Search for the cell housing the specified text and yield its (x, y) center coordinate. 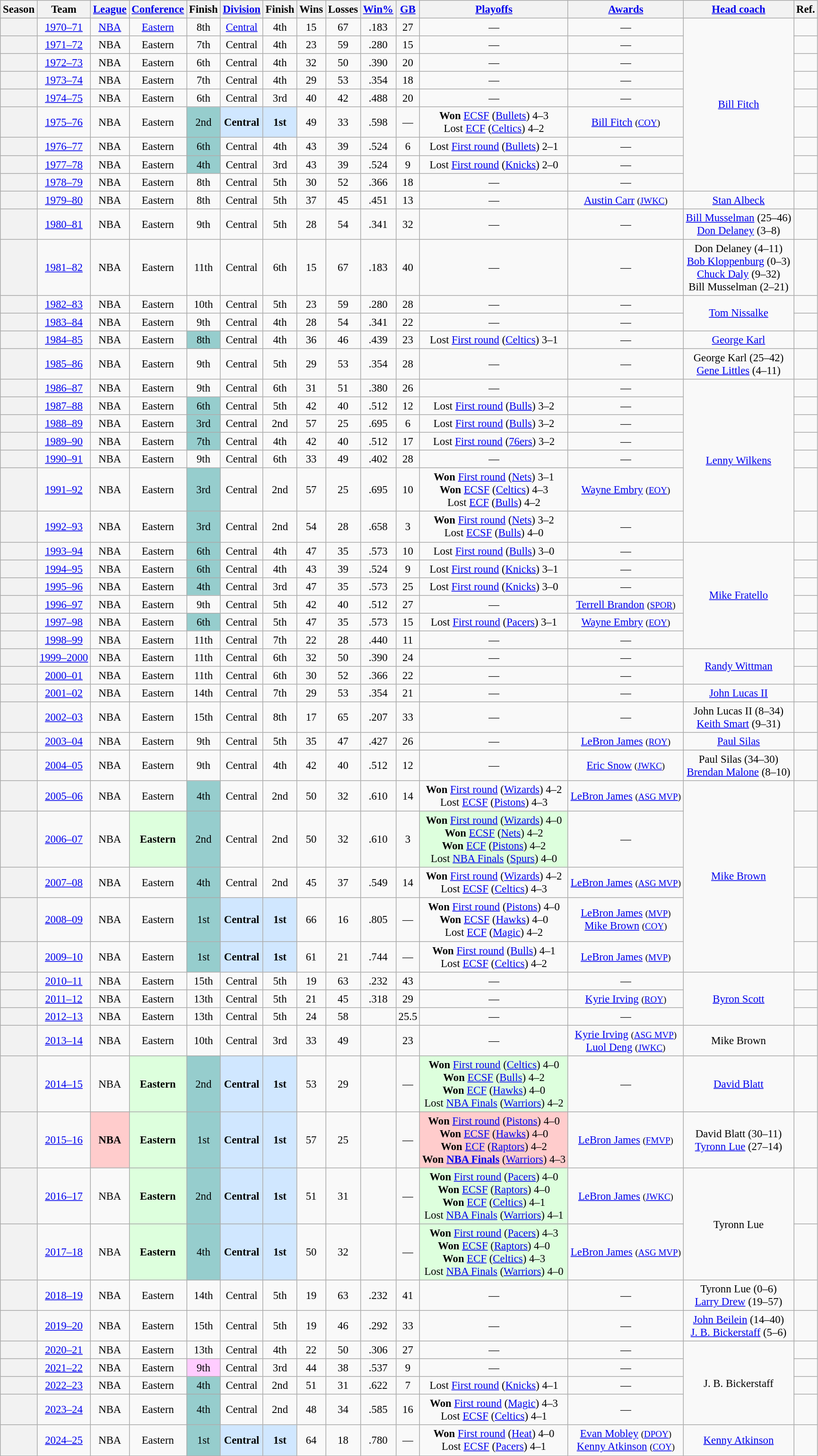
1976–77 (63, 147)
Lost First round (Knicks) 3–0 (494, 586)
2001–02 (63, 693)
Bill Fitch (739, 105)
Byron Scott (739, 999)
Paul Silas (34–30)Brendan Malone (8–10) (739, 766)
Won First round (Wizards) 4–0Won ECSF (Nets) 4–2Won ECF (Pistons) 4–2Lost NBA Finals (Spurs) 4–0 (494, 840)
.207 (378, 718)
Randy Wittman (739, 667)
Won First round (Pistons) 4–0Won ECSF (Hawks) 4–0Lost ECF (Magic) 4–2 (494, 920)
.292 (378, 1326)
Bill Fitch (COY) (626, 122)
2018–19 (63, 1296)
League (110, 9)
1982–83 (63, 305)
1970–71 (63, 27)
1991–92 (63, 490)
1997–98 (63, 622)
Tyronn Lue (0–6)Larry Drew (19–57) (739, 1296)
.549 (378, 882)
1999–2000 (63, 658)
1996–97 (63, 604)
1988–89 (63, 424)
.402 (378, 459)
1977–78 (63, 165)
Lost First round (Bulls) 3–0 (494, 551)
.598 (378, 122)
1975–76 (63, 122)
1990–91 (63, 459)
1972–73 (63, 63)
Don Delaney (4–11)Bob Kloppenburg (0–3)Chuck Daly (9–32)Bill Musselman (2–21) (739, 268)
Lenny Wilkens (739, 461)
LeBron James (JWKC) (626, 1196)
1998–99 (63, 640)
2009–10 (63, 957)
David Blatt (739, 1084)
GB (408, 9)
Division (242, 9)
Paul Silas (739, 741)
48 (311, 1410)
1980–81 (63, 224)
LeBron James (MVP) (626, 957)
Austin Carr (JWKC) (626, 200)
13 (408, 200)
Lost First round (Pacers) 3–1 (494, 622)
Won First round (Pistons) 4–0 Won ECSF (Hawks) 4–0 Won ECF (Raptors) 4–2 Won NBA Finals (Warriors) 4–3 (494, 1140)
1985–86 (63, 364)
Won First round (Celtics) 4–0 Won ECSF (Bulls) 4–2 Won ECF (Hawks) 4–0Lost NBA Finals (Warriors) 4–2 (494, 1084)
1992–93 (63, 527)
.451 (378, 200)
36 (311, 340)
Won First round (Nets) 3–2Lost ECSF (Bulls) 4–0 (494, 527)
.440 (378, 640)
2011–12 (63, 999)
1986–87 (63, 388)
2016–17 (63, 1196)
.780 (378, 1440)
34 (343, 1410)
2007–08 (63, 882)
Won First round (Magic) 4–3 Lost ECSF (Celtics) 4–1 (494, 1410)
Lost First round (Knicks) 3–1 (494, 569)
1989–90 (63, 442)
2022–23 (63, 1386)
2020–21 (63, 1350)
Tom Nissalke (739, 313)
Won First round (Wizards) 4–2Lost ECSF (Pistons) 4–3 (494, 796)
Kenny Atkinson (739, 1440)
1984–85 (63, 340)
41 (408, 1296)
2012–13 (63, 1016)
2004–05 (63, 766)
.306 (378, 1350)
2019–20 (63, 1326)
Bill Musselman (25–46)Don Delaney (3–8) (739, 224)
David Blatt (30–11)Tyronn Lue (27–14) (739, 1140)
2010–11 (63, 981)
Win% (378, 9)
.622 (378, 1386)
Kyrie Irving (ROY) (626, 999)
Won ECSF (Bullets) 4–3Lost ECF (Celtics) 4–2 (494, 122)
2024–25 (63, 1440)
John Beilein (14–40)J. B. Bickerstaff (5–6) (739, 1326)
George Karl (739, 340)
61 (311, 957)
64 (311, 1440)
Won First round (Wizards) 4–2Lost ECSF (Celtics) 4–3 (494, 882)
Season (19, 9)
1973–74 (63, 80)
2005–06 (63, 796)
1981–82 (63, 268)
25.5 (408, 1016)
1979–80 (63, 200)
LeBron James (MVP)Mike Brown (COY) (626, 920)
.488 (378, 98)
1983–84 (63, 322)
Lost First round (Bullets) 2–1 (494, 147)
1994–95 (63, 569)
Stan Albeck (739, 200)
2002–03 (63, 718)
11 (408, 640)
1995–96 (63, 586)
LeBron James (FMVP) (626, 1140)
65 (343, 718)
1974–75 (63, 98)
Lost First round (Celtics) 3–1 (494, 340)
1987–88 (63, 406)
.805 (378, 920)
2014–15 (63, 1084)
2008–09 (63, 920)
Ref. (806, 9)
1971–72 (63, 45)
Evan Mobley (DPOY)Kenny Atkinson (COY) (626, 1440)
.537 (378, 1368)
Won First round (Pacers) 4–3 Won ECSF (Raptors) 4–0 Won ECF (Celtics) 4–3 Lost NBA Finals (Warriors) 4–0 (494, 1252)
1978–79 (63, 182)
Wins (311, 9)
1993–94 (63, 551)
2023–24 (63, 1410)
LeBron James (ROY) (626, 741)
38 (343, 1368)
Eric Snow (JWKC) (626, 766)
2000–01 (63, 675)
Lost First round (Knicks) 2–0 (494, 165)
Head coach (739, 9)
Terrell Brandon (SPOR) (626, 604)
2003–04 (63, 741)
John Lucas II (739, 693)
Team (63, 9)
2017–18 (63, 1252)
Kyrie Irving (ASG MVP)Luol Deng (JWKC) (626, 1040)
Losses (343, 9)
.380 (378, 388)
Lost First round (Knicks) 4–1 (494, 1386)
Playoffs (494, 9)
.585 (378, 1410)
.658 (378, 527)
Mike Fratello (739, 595)
.427 (378, 741)
.318 (378, 999)
Won First round (Nets) 3–1Won ECSF (Celtics) 4–3Lost ECF (Bulls) 4–2 (494, 490)
Won First round (Bulls) 4–1Lost ECSF (Celtics) 4–2 (494, 957)
2021–22 (63, 1368)
44 (311, 1368)
George Karl (25–42)Gene Littles (4–11) (739, 364)
7 (408, 1386)
2015–16 (63, 1140)
2013–14 (63, 1040)
Won First round (Pacers) 4–0 Won ECSF (Raptors) 4–0 Won ECF (Celtics) 4–1 Lost NBA Finals (Warriors) 4–1 (494, 1196)
Awards (626, 9)
58 (343, 1016)
66 (311, 920)
2006–07 (63, 840)
J. B. Bickerstaff (739, 1383)
John Lucas II (8–34)Keith Smart (9–31) (739, 718)
Conference (158, 9)
Won First round (Heat) 4–0Lost ECSF (Pacers) 4–1 (494, 1440)
Lost First round (76ers) 3–2 (494, 442)
Tyronn Lue (739, 1224)
.744 (378, 957)
.439 (378, 340)
